Identify which cell holds the provided text, then report its [X, Y] central coordinate. 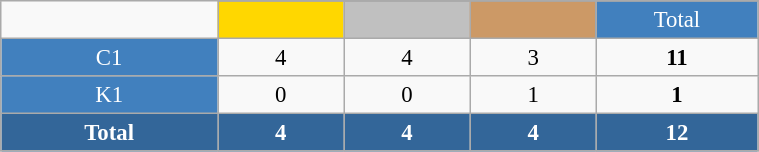
3 [533, 58]
11 [676, 58]
C1 [110, 58]
K1 [110, 95]
12 [676, 133]
